Identify which cell holds the provided text, then report its [X, Y] central coordinate. 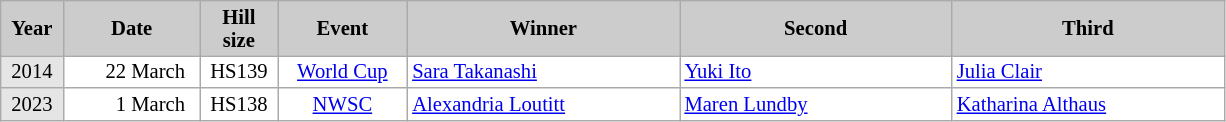
22 March [132, 71]
Winner [543, 28]
World Cup [343, 71]
Sara Takanashi [543, 71]
2014 [32, 71]
Date [132, 28]
Yuki Ito [816, 71]
1 March [132, 104]
NWSC [343, 104]
HS138 [238, 104]
Third [1088, 28]
2023 [32, 104]
Year [32, 28]
Event [343, 28]
Katharina Althaus [1088, 104]
Alexandria Loutitt [543, 104]
HS139 [238, 71]
Julia Clair [1088, 71]
Second [816, 28]
Hill size [238, 28]
Maren Lundby [816, 104]
